Find where the given text appears and provide that cell's center as (x, y) coordinate. 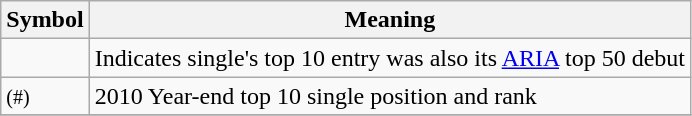
2010 Year-end top 10 single position and rank (390, 96)
(#) (45, 96)
Symbol (45, 20)
Indicates single's top 10 entry was also its ARIA top 50 debut (390, 58)
Meaning (390, 20)
